Output the (x, y) coordinate of the center of the cell containing the given text.  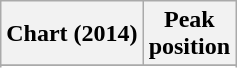
Peak position (189, 34)
Chart (2014) (72, 34)
